From the cell containing the given text, extract its center point as [X, Y] coordinate. 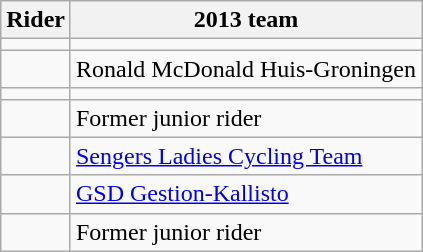
2013 team [246, 20]
Sengers Ladies Cycling Team [246, 156]
Ronald McDonald Huis-Groningen [246, 69]
Rider [36, 20]
GSD Gestion-Kallisto [246, 194]
